Capture the cell that displays the provided text and extract its (X, Y) central coordinate. 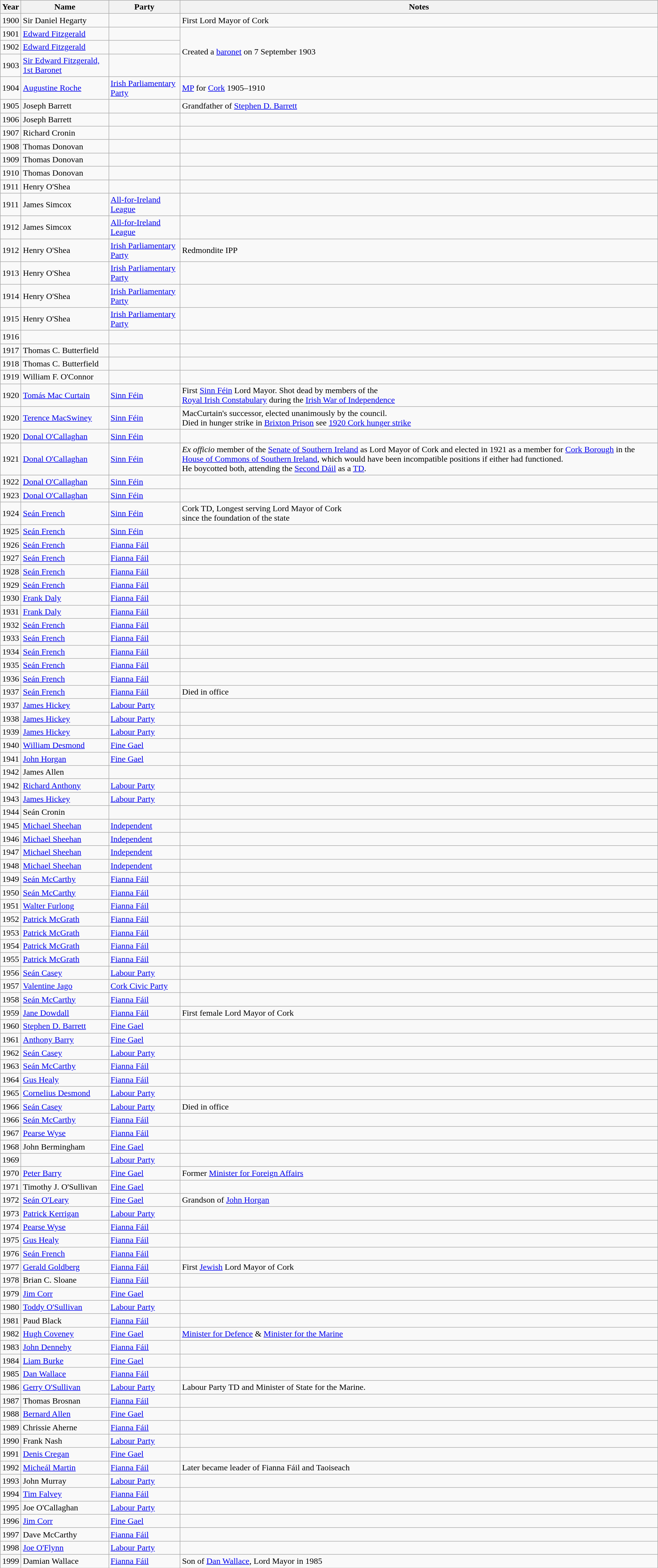
1963 (11, 1066)
John Horgan (65, 759)
1988 (11, 1414)
1978 (11, 1280)
Joe O'Flynn (65, 1548)
Patrick Kerrigan (65, 1214)
1994 (11, 1494)
First Jewish Lord Mayor of Cork (419, 1267)
1952 (11, 919)
1944 (11, 812)
Thomas Brosnan (65, 1401)
1916 (11, 337)
Son of Dan Wallace, Lord Mayor in 1985 (419, 1561)
1986 (11, 1387)
Cornelius Desmond (65, 1093)
1965 (11, 1093)
1960 (11, 1026)
1954 (11, 946)
Later became leader of Fianna Fáil and Taoiseach (419, 1468)
1946 (11, 839)
1940 (11, 746)
Chrissie Aherne (65, 1427)
1999 (11, 1561)
1945 (11, 826)
John Bermingham (65, 1146)
Damian Wallace (65, 1561)
1908 (11, 146)
1903 (11, 65)
1932 (11, 625)
1917 (11, 350)
Micheál Martin (65, 1468)
1991 (11, 1454)
1984 (11, 1361)
Former Minister for Foreign Affairs (419, 1173)
1962 (11, 1053)
Paud Black (65, 1320)
1972 (11, 1200)
1901 (11, 34)
Denis Cregan (65, 1454)
1968 (11, 1146)
1985 (11, 1374)
Year (11, 7)
Terence MacSwiney (65, 418)
1979 (11, 1294)
William F. O'Connor (65, 377)
1926 (11, 545)
1943 (11, 799)
Cork Civic Party (144, 986)
1933 (11, 638)
1913 (11, 273)
Grandfather of Stephen D. Barrett (419, 106)
1996 (11, 1521)
Cork TD, Longest serving Lord Mayor of Corksince the foundation of the state (419, 514)
1951 (11, 906)
Hugh Coveney (65, 1334)
Party (144, 7)
Seán O'Leary (65, 1200)
1949 (11, 879)
1930 (11, 598)
Seán Cronin (65, 812)
1925 (11, 532)
1939 (11, 732)
1947 (11, 852)
Gerald Goldberg (65, 1267)
1934 (11, 652)
Dave McCarthy (65, 1534)
Richard Cronin (65, 133)
1992 (11, 1468)
1969 (11, 1160)
Sir Daniel Hegarty (65, 20)
1955 (11, 959)
Bernard Allen (65, 1414)
John Murray (65, 1481)
Stephen D. Barrett (65, 1026)
MP for Cork 1905–1910 (419, 88)
Notes (419, 7)
1935 (11, 665)
1929 (11, 585)
1927 (11, 558)
First Sinn Féin Lord Mayor. Shot dead by members of theRoyal Irish Constabulary during the Irish War of Independence (419, 395)
1980 (11, 1307)
1902 (11, 47)
Anthony Barry (65, 1040)
Minister for Defence & Minister for the Marine (419, 1334)
1967 (11, 1133)
Richard Anthony (65, 786)
1976 (11, 1254)
1910 (11, 173)
1982 (11, 1334)
Name (65, 7)
Gerry O'Sullivan (65, 1387)
1906 (11, 119)
1923 (11, 495)
1993 (11, 1481)
Brian C. Sloane (65, 1280)
John Dennehy (65, 1347)
1956 (11, 973)
1977 (11, 1267)
Tomás Mac Curtain (65, 395)
Frank Nash (65, 1441)
Walter Furlong (65, 906)
Created a baronet on 7 September 1903 (419, 52)
1915 (11, 319)
1907 (11, 133)
1974 (11, 1227)
1964 (11, 1080)
1961 (11, 1040)
1904 (11, 88)
1922 (11, 482)
1936 (11, 678)
William Desmond (65, 746)
1928 (11, 572)
MacCurtain's successor, elected unanimously by the council.Died in hunger strike in Brixton Prison see 1920 Cork hunger strike (419, 418)
1931 (11, 612)
1950 (11, 892)
1941 (11, 759)
1914 (11, 296)
Grandson of John Horgan (419, 1200)
Sir Edward Fitzgerald, 1st Baronet (65, 65)
1998 (11, 1548)
1983 (11, 1347)
Jane Dowdall (65, 1013)
1921 (11, 459)
1919 (11, 377)
1989 (11, 1427)
1909 (11, 160)
1987 (11, 1401)
Valentine Jago (65, 986)
1953 (11, 933)
1995 (11, 1508)
Dan Wallace (65, 1374)
1970 (11, 1173)
Redmondite IPP (419, 250)
1938 (11, 718)
1997 (11, 1534)
1924 (11, 514)
Tim Falvey (65, 1494)
1971 (11, 1187)
James Allen (65, 772)
1948 (11, 866)
1959 (11, 1013)
1990 (11, 1441)
Liam Burke (65, 1361)
First female Lord Mayor of Cork (419, 1013)
1957 (11, 986)
1958 (11, 1000)
Joe O'Callaghan (65, 1508)
1905 (11, 106)
1981 (11, 1320)
Augustine Roche (65, 88)
1918 (11, 364)
Peter Barry (65, 1173)
Toddy O'Sullivan (65, 1307)
Timothy J. O'Sullivan (65, 1187)
First Lord Mayor of Cork (419, 20)
1973 (11, 1214)
1900 (11, 20)
Labour Party TD and Minister of State for the Marine. (419, 1387)
1975 (11, 1240)
